Identify which cell holds the provided text, then report its [X, Y] central coordinate. 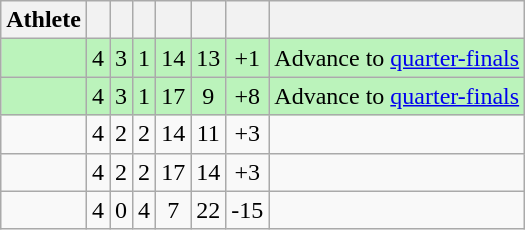
+1 [248, 58]
-15 [248, 210]
+8 [248, 96]
7 [174, 210]
9 [208, 96]
22 [208, 210]
13 [208, 58]
Athlete [44, 20]
11 [208, 134]
0 [122, 210]
